Pinpoint the cell where the given text exists, returning its [X, Y] midpoint coordinate. 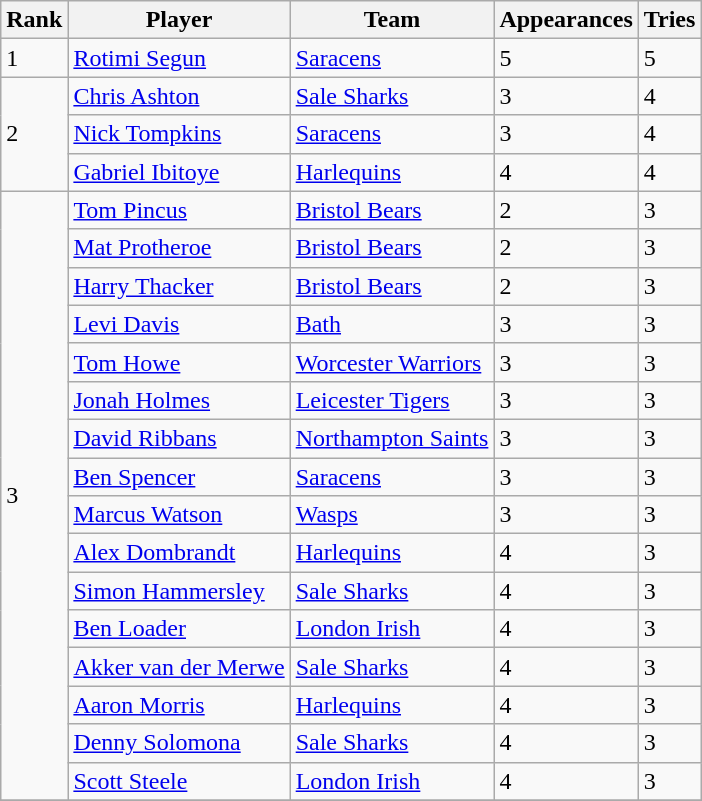
Rank [34, 20]
Tom Howe [179, 362]
Jonah Holmes [179, 400]
Rotimi Segun [179, 58]
Harry Thacker [179, 286]
Appearances [566, 20]
Akker van der Merwe [179, 667]
Leicester Tigers [392, 400]
Marcus Watson [179, 515]
1 [34, 58]
Aaron Morris [179, 705]
Simon Hammersley [179, 591]
Scott Steele [179, 781]
Tries [670, 20]
Chris Ashton [179, 96]
Levi Davis [179, 324]
Team [392, 20]
Denny Solomona [179, 743]
David Ribbans [179, 438]
Ben Spencer [179, 477]
Gabriel Ibitoye [179, 172]
Nick Tompkins [179, 134]
Alex Dombrandt [179, 553]
Wasps [392, 515]
Bath [392, 324]
Worcester Warriors [392, 362]
Mat Protheroe [179, 248]
Player [179, 20]
Ben Loader [179, 629]
Tom Pincus [179, 210]
Northampton Saints [392, 438]
